Output the [X, Y] coordinate of the center of the cell containing the given text.  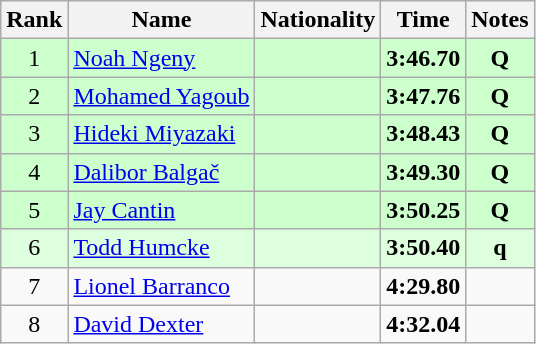
Hideki Miyazaki [162, 134]
David Dexter [162, 324]
7 [34, 286]
Rank [34, 20]
4 [34, 172]
Noah Ngeny [162, 58]
3:47.76 [424, 96]
Notes [500, 20]
3:50.25 [424, 210]
3:48.43 [424, 134]
3:46.70 [424, 58]
Jay Cantin [162, 210]
Lionel Barranco [162, 286]
Time [424, 20]
Mohamed Yagoub [162, 96]
5 [34, 210]
1 [34, 58]
Name [162, 20]
q [500, 248]
3 [34, 134]
Dalibor Balgač [162, 172]
3:49.30 [424, 172]
4:29.80 [424, 286]
8 [34, 324]
4:32.04 [424, 324]
Nationality [318, 20]
Todd Humcke [162, 248]
2 [34, 96]
6 [34, 248]
3:50.40 [424, 248]
